Find where the given text appears and provide that cell's center as (X, Y) coordinate. 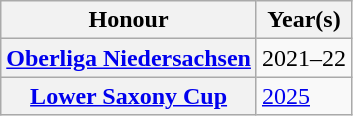
2021–22 (304, 58)
Honour (129, 20)
2025 (304, 96)
Oberliga Niedersachsen (129, 58)
Year(s) (304, 20)
Lower Saxony Cup (129, 96)
